From the cell containing the given text, extract its center point as (x, y) coordinate. 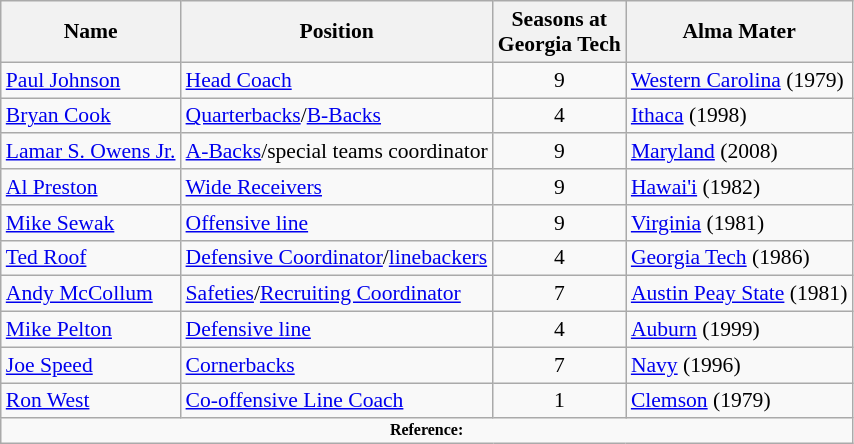
Mike Pelton (91, 330)
Co-offensive Line Coach (337, 401)
1 (560, 401)
Georgia Tech (1986) (740, 258)
Position (337, 32)
Defensive Coordinator/linebackers (337, 258)
Cornerbacks (337, 365)
Paul Johnson (91, 80)
Auburn (1999) (740, 330)
Lamar S. Owens Jr. (91, 152)
Joe Speed (91, 365)
Maryland (2008) (740, 152)
Ron West (91, 401)
Quarterbacks/B-Backs (337, 116)
Clemson (1979) (740, 401)
Hawai'i (1982) (740, 187)
Wide Receivers (337, 187)
Al Preston (91, 187)
Offensive line (337, 223)
Safeties/Recruiting Coordinator (337, 294)
Virginia (1981) (740, 223)
Ted Roof (91, 258)
Head Coach (337, 80)
Western Carolina (1979) (740, 80)
Bryan Cook (91, 116)
Alma Mater (740, 32)
Defensive line (337, 330)
A-Backs/special teams coordinator (337, 152)
Ithaca (1998) (740, 116)
Navy (1996) (740, 365)
Andy McCollum (91, 294)
Seasons atGeorgia Tech (560, 32)
Mike Sewak (91, 223)
Reference: (427, 431)
Name (91, 32)
Austin Peay State (1981) (740, 294)
